Determine the [X, Y] coordinate at the center of the cell enclosing the given text.  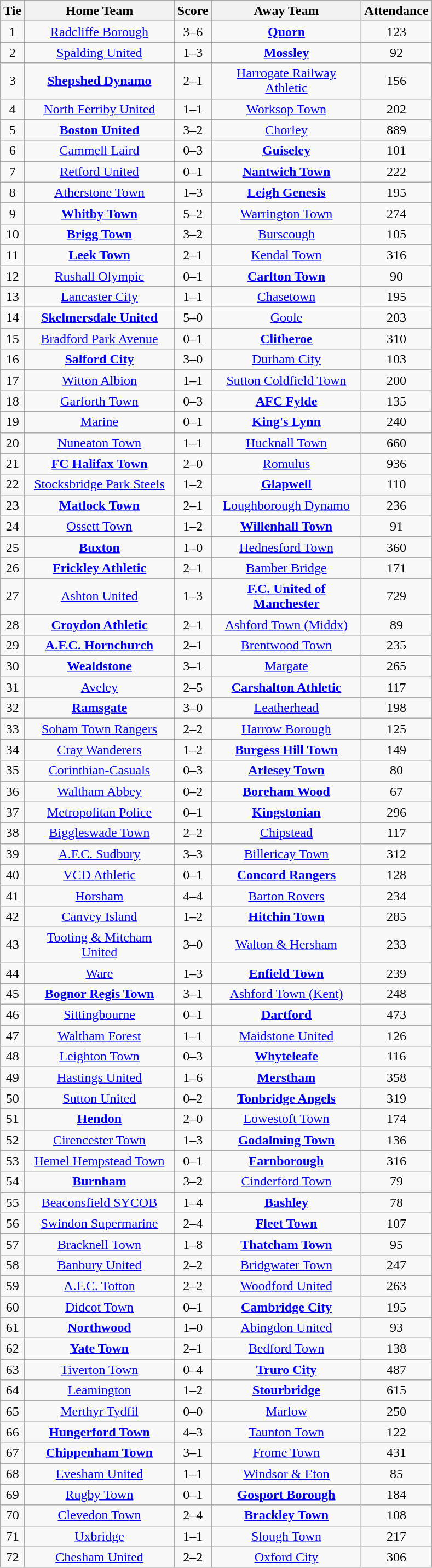
234 [396, 896]
19 [13, 422]
729 [396, 596]
Swindon Supermarine [100, 1223]
319 [396, 1098]
54 [13, 1182]
38 [13, 833]
24 [13, 526]
Glapwell [286, 484]
149 [396, 750]
26 [13, 568]
Cinderford Town [286, 1182]
Carlton Town [286, 276]
Skelmersdale United [100, 318]
3 [13, 81]
203 [396, 318]
122 [396, 1432]
136 [396, 1140]
360 [396, 547]
Tie [13, 11]
Whitby Town [100, 213]
615 [396, 1390]
Harrogate Railway Athletic [286, 81]
Burgess Hill Town [286, 750]
107 [396, 1223]
Gosport Borough [286, 1495]
62 [13, 1349]
Boston United [100, 130]
FC Halifax Town [100, 464]
51 [13, 1119]
156 [396, 81]
69 [13, 1495]
Waltham Forest [100, 1036]
5–2 [193, 213]
Nuneaton Town [100, 443]
296 [396, 812]
Quorn [286, 32]
32 [13, 708]
Yate Town [100, 1349]
90 [396, 276]
128 [396, 875]
2–5 [193, 687]
0–0 [193, 1411]
431 [396, 1453]
30 [13, 666]
61 [13, 1328]
16 [13, 360]
198 [396, 708]
91 [396, 526]
66 [13, 1432]
Marlow [286, 1411]
78 [396, 1202]
21 [13, 464]
Attendance [396, 11]
27 [13, 596]
58 [13, 1265]
200 [396, 380]
Cray Wanderers [100, 750]
Beaconsfield SYCOB [100, 1202]
AFC Fylde [286, 401]
Ramsgate [100, 708]
35 [13, 771]
Brentwood Town [286, 646]
70 [13, 1515]
Rushall Olympic [100, 276]
Bognor Regis Town [100, 994]
184 [396, 1495]
Soham Town Rangers [100, 729]
Hastings United [100, 1077]
80 [396, 771]
43 [13, 945]
85 [396, 1474]
Leatherhead [286, 708]
60 [13, 1307]
Stourbridge [286, 1390]
89 [396, 624]
Bracknell Town [100, 1244]
25 [13, 547]
Durham City [286, 360]
108 [396, 1515]
93 [396, 1328]
171 [396, 568]
23 [13, 505]
4–3 [193, 1432]
487 [396, 1370]
Hemel Hempstead Town [100, 1161]
63 [13, 1370]
Bridgwater Town [286, 1265]
72 [13, 1557]
Windsor & Eton [286, 1474]
263 [396, 1286]
138 [396, 1349]
Dartford [286, 1015]
Chasetown [286, 297]
18 [13, 401]
10 [13, 234]
Stocksbridge Park Steels [100, 484]
Arlesey Town [286, 771]
Lancaster City [100, 297]
46 [13, 1015]
Horsham [100, 896]
Clevedon Town [100, 1515]
265 [396, 666]
47 [13, 1036]
125 [396, 729]
11 [13, 255]
217 [396, 1536]
95 [396, 1244]
A.F.C. Hornchurch [100, 646]
33 [13, 729]
Woodford United [286, 1286]
Farnborough [286, 1161]
Thatcham Town [286, 1244]
Bradford Park Avenue [100, 339]
248 [396, 994]
17 [13, 380]
Waltham Abbey [100, 791]
Burscough [286, 234]
57 [13, 1244]
92 [396, 53]
101 [396, 151]
Metropolitan Police [100, 812]
Chippenham Town [100, 1453]
123 [396, 32]
53 [13, 1161]
Boreham Wood [286, 791]
Romulus [286, 464]
48 [13, 1057]
358 [396, 1077]
Banbury United [100, 1265]
Brackley Town [286, 1515]
Rugby Town [100, 1495]
Tiverton Town [100, 1370]
239 [396, 973]
4–4 [193, 896]
240 [396, 422]
Leamington [100, 1390]
Cambridge City [286, 1307]
Northwood [100, 1328]
A.F.C. Sudbury [100, 854]
A.F.C. Totton [100, 1286]
Barton Rovers [286, 896]
52 [13, 1140]
North Ferriby United [100, 109]
Ware [100, 973]
Hednesford Town [286, 547]
Tonbridge Angels [286, 1098]
Score [193, 11]
473 [396, 1015]
41 [13, 896]
Kingstonian [286, 812]
Home Team [100, 11]
105 [396, 234]
889 [396, 130]
Witton Albion [100, 380]
660 [396, 443]
236 [396, 505]
306 [396, 1557]
Salford City [100, 360]
Frickley Athletic [100, 568]
VCD Athletic [100, 875]
79 [396, 1182]
5–0 [193, 318]
Spalding United [100, 53]
64 [13, 1390]
Uxbridge [100, 1536]
Cammell Laird [100, 151]
Frome Town [286, 1453]
Lowestoft Town [286, 1119]
Tooting & Mitcham United [100, 945]
Guiseley [286, 151]
50 [13, 1098]
6 [13, 151]
Evesham United [100, 1474]
1–4 [193, 1202]
Oxford City [286, 1557]
Leighton Town [100, 1057]
1 [13, 32]
65 [13, 1411]
Leigh Genesis [286, 192]
Merstham [286, 1077]
Away Team [286, 11]
Hungerford Town [100, 1432]
20 [13, 443]
Nantwich Town [286, 172]
174 [396, 1119]
34 [13, 750]
King's Lynn [286, 422]
Buxton [100, 547]
Willenhall Town [286, 526]
Corinthian-Casuals [100, 771]
Warrington Town [286, 213]
13 [13, 297]
Burnham [100, 1182]
Brigg Town [100, 234]
55 [13, 1202]
Maidstone United [286, 1036]
29 [13, 646]
Cirencester Town [100, 1140]
4 [13, 109]
Goole [286, 318]
Chipstead [286, 833]
126 [396, 1036]
Slough Town [286, 1536]
71 [13, 1536]
1–8 [193, 1244]
Walton & Hersham [286, 945]
5 [13, 130]
Kendal Town [286, 255]
110 [396, 484]
235 [396, 646]
Didcot Town [100, 1307]
Billericay Town [286, 854]
Margate [286, 666]
3–3 [193, 854]
Ashton United [100, 596]
202 [396, 109]
Aveley [100, 687]
Worksop Town [286, 109]
Croydon Athletic [100, 624]
Carshalton Athletic [286, 687]
Taunton Town [286, 1432]
116 [396, 1057]
68 [13, 1474]
37 [13, 812]
Hendon [100, 1119]
F.C. United of Manchester [286, 596]
310 [396, 339]
103 [396, 360]
Canvey Island [100, 916]
Godalming Town [286, 1140]
Matlock Town [100, 505]
42 [13, 916]
233 [396, 945]
15 [13, 339]
Hucknall Town [286, 443]
Loughborough Dynamo [286, 505]
Wealdstone [100, 666]
Chesham United [100, 1557]
59 [13, 1286]
222 [396, 172]
Truro City [286, 1370]
Harrow Borough [286, 729]
Sittingbourne [100, 1015]
45 [13, 994]
Sutton United [100, 1098]
Marine [100, 422]
1–6 [193, 1077]
285 [396, 916]
312 [396, 854]
Ashford Town (Kent) [286, 994]
Garforth Town [100, 401]
135 [396, 401]
Bashley [286, 1202]
Chorley [286, 130]
7 [13, 172]
Ashford Town (Middx) [286, 624]
28 [13, 624]
247 [396, 1265]
250 [396, 1411]
Bamber Bridge [286, 568]
3–6 [193, 32]
40 [13, 875]
274 [396, 213]
Radcliffe Borough [100, 32]
36 [13, 791]
Enfield Town [286, 973]
Abingdon United [286, 1328]
Atherstone Town [100, 192]
Merthyr Tydfil [100, 1411]
12 [13, 276]
Clitheroe [286, 339]
Bedford Town [286, 1349]
Whyteleafe [286, 1057]
Shepshed Dynamo [100, 81]
22 [13, 484]
56 [13, 1223]
Mossley [286, 53]
Ossett Town [100, 526]
31 [13, 687]
39 [13, 854]
44 [13, 973]
14 [13, 318]
Concord Rangers [286, 875]
Sutton Coldfield Town [286, 380]
Leek Town [100, 255]
49 [13, 1077]
Fleet Town [286, 1223]
Biggleswade Town [100, 833]
0–4 [193, 1370]
Hitchin Town [286, 916]
8 [13, 192]
Retford United [100, 172]
2 [13, 53]
936 [396, 464]
9 [13, 213]
